Pinpoint the cell where the given text exists, returning its (x, y) midpoint coordinate. 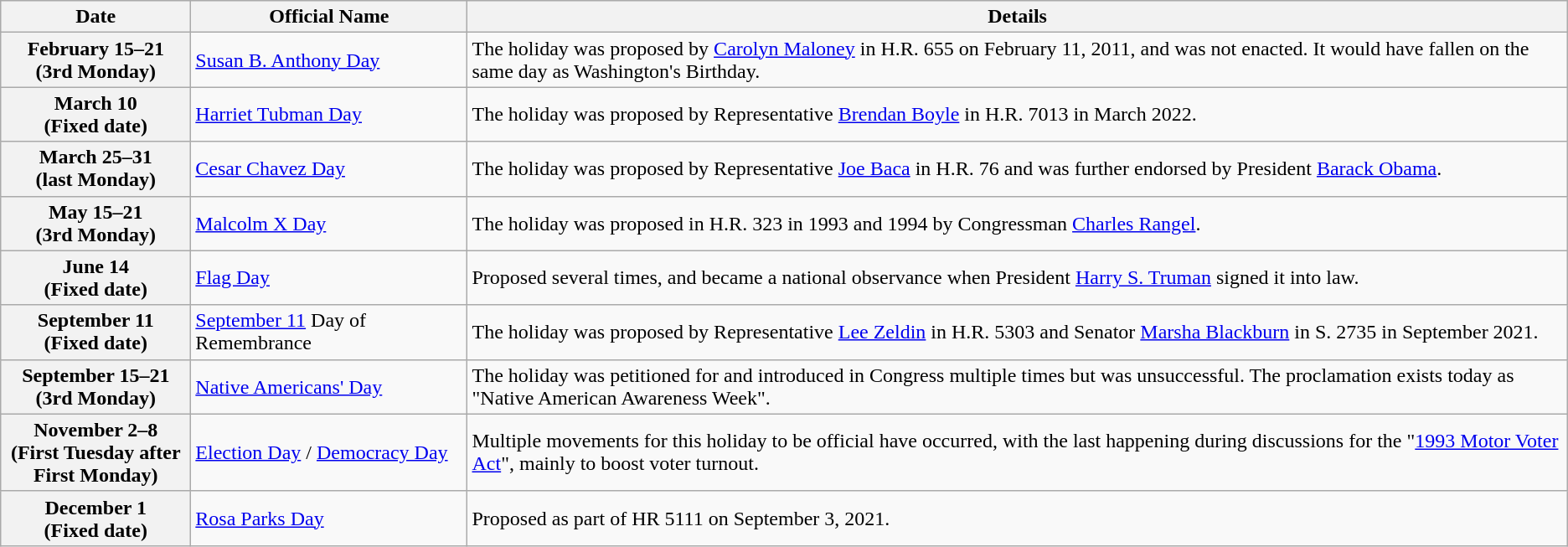
Election Day / Democracy Day (329, 452)
February 15–21(3rd Monday) (95, 60)
May 15–21(3rd Monday) (95, 223)
March 25–31(last Monday) (95, 169)
Cesar Chavez Day (329, 169)
September 11(Fixed date) (95, 332)
Details (1017, 17)
Proposed several times, and became a national observance when President Harry S. Truman signed it into law. (1017, 278)
June 14(Fixed date) (95, 278)
Malcolm X Day (329, 223)
Harriet Tubman Day (329, 114)
Official Name (329, 17)
Susan B. Anthony Day (329, 60)
Flag Day (329, 278)
Native Americans' Day (329, 387)
The holiday was proposed by Representative Brendan Boyle in H.R. 7013 in March 2022. (1017, 114)
The holiday was proposed by Representative Lee Zeldin in H.R. 5303 and Senator Marsha Blackburn in S. 2735 in September 2021. (1017, 332)
September 15–21(3rd Monday) (95, 387)
September 11 Day of Remembrance (329, 332)
March 10(Fixed date) (95, 114)
The holiday was proposed in H.R. 323 in 1993 and 1994 by Congressman Charles Rangel. (1017, 223)
Rosa Parks Day (329, 518)
December 1(Fixed date) (95, 518)
November 2–8(First Tuesday after First Monday) (95, 452)
Date (95, 17)
Proposed as part of HR 5111 on September 3, 2021. (1017, 518)
The holiday was proposed by Representative Joe Baca in H.R. 76 and was further endorsed by President Barack Obama. (1017, 169)
